Detect which cell encompasses the target text, then output its [x, y] center coordinate. 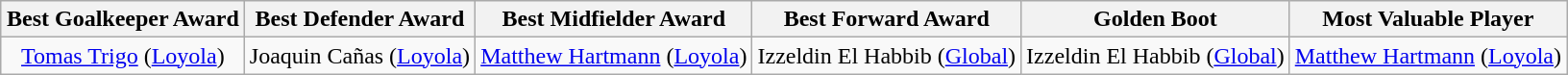
Golden Boot [1156, 19]
Best Goalkeeper Award [123, 19]
Best Midfielder Award [614, 19]
Best Forward Award [887, 19]
Joaquin Cañas (Loyola) [359, 56]
Most Valuable Player [1428, 19]
Tomas Trigo (Loyola) [123, 56]
Best Defender Award [359, 19]
